Return [x, y] of the center of cell containing provided text 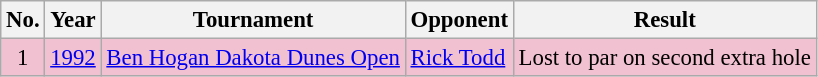
Lost to par on second extra hole [664, 58]
1 [23, 58]
Year [73, 20]
Result [664, 20]
Ben Hogan Dakota Dunes Open [253, 58]
Tournament [253, 20]
No. [23, 20]
Opponent [459, 20]
Rick Todd [459, 58]
1992 [73, 58]
